Provide the [x, y] coordinate of the cell's center where the given text is located.  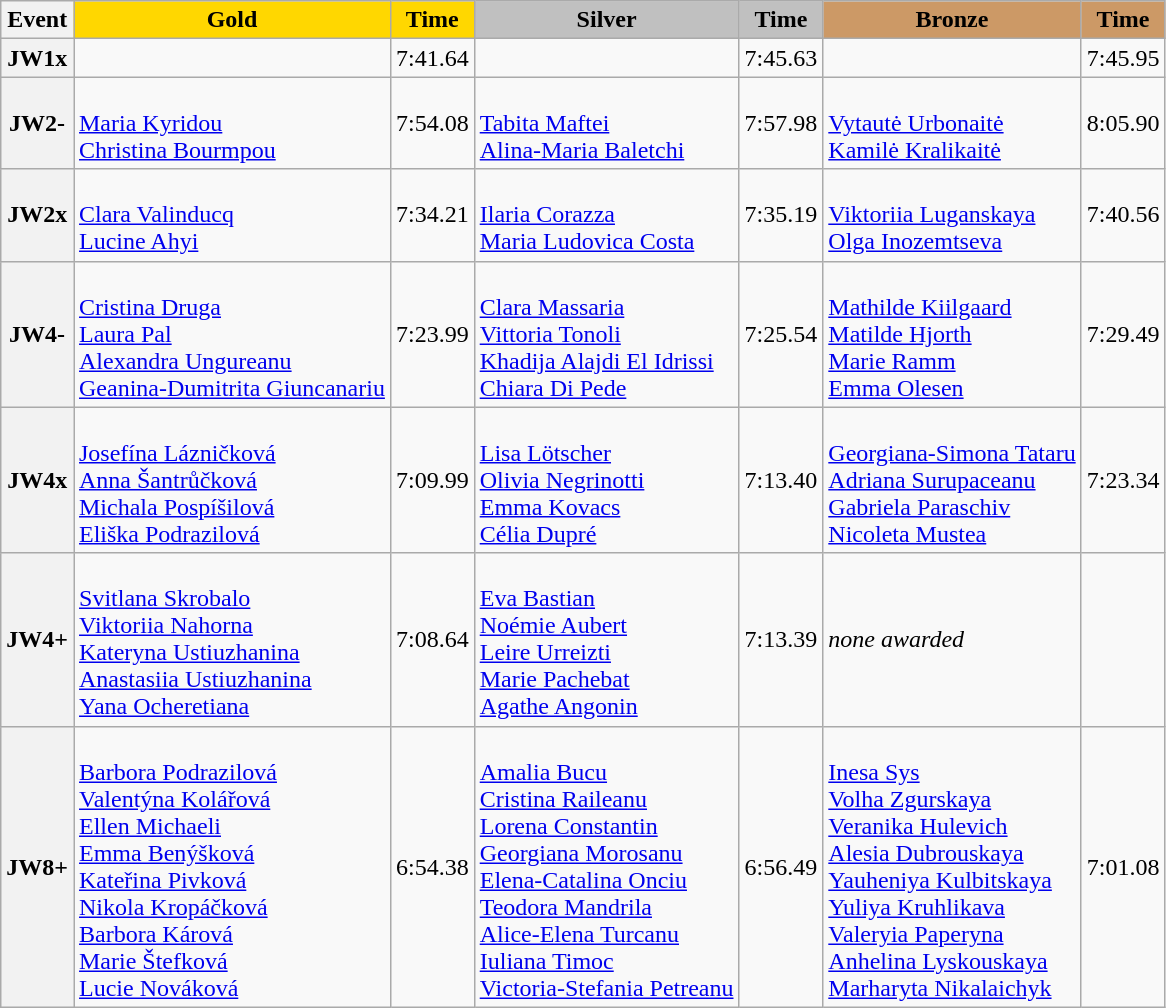
7:54.08 [432, 123]
7:25.54 [781, 334]
Georgiana-Simona TataruAdriana SurupaceanuGabriela ParaschivNicoleta Mustea [952, 480]
7:13.40 [781, 480]
Tabita MafteiAlina-Maria Baletchi [606, 123]
7:01.08 [1123, 866]
Lisa LötscherOlivia NegrinottiEmma KovacsCélia Dupré [606, 480]
7:57.98 [781, 123]
7:35.19 [781, 215]
Gold [232, 20]
Eva BastianNoémie AubertLeire UrreiztiMarie PachebatAgathe Angonin [606, 640]
7:45.95 [1123, 58]
Josefína LázničkováAnna ŠantrůčkováMichala PospíšilováEliška Podrazilová [232, 480]
JW4+ [38, 640]
JW8+ [38, 866]
6:56.49 [781, 866]
Viktoriia LuganskayaOlga Inozemtseva [952, 215]
7:08.64 [432, 640]
8:05.90 [1123, 123]
7:13.39 [781, 640]
Clara MassariaVittoria TonoliKhadija Alajdi El IdrissiChiara Di Pede [606, 334]
JW1x [38, 58]
7:34.21 [432, 215]
Bronze [952, 20]
Mathilde KiilgaardMatilde HjorthMarie RammEmma Olesen [952, 334]
7:41.64 [432, 58]
Maria KyridouChristina Bourmpou [232, 123]
none awarded [952, 640]
6:54.38 [432, 866]
7:45.63 [781, 58]
Svitlana SkrobaloViktoriia NahornaKateryna UstiuzhaninaAnastasiia UstiuzhaninaYana Ocheretiana [232, 640]
Event [38, 20]
Cristina DrugaLaura PalAlexandra UngureanuGeanina-Dumitrita Giuncanariu [232, 334]
7:23.34 [1123, 480]
Ilaria CorazzaMaria Ludovica Costa [606, 215]
7:23.99 [432, 334]
Clara ValinducqLucine Ahyi [232, 215]
JW4- [38, 334]
7:40.56 [1123, 215]
Silver [606, 20]
7:29.49 [1123, 334]
JW2x [38, 215]
JW2- [38, 123]
7:09.99 [432, 480]
Barbora PodrazilováValentýna KolářováEllen MichaeliEmma BenýškováKateřina PivkováNikola KropáčkováBarbora KárováMarie ŠtefkováLucie Nováková [232, 866]
Vytautė UrbonaitėKamilė Kralikaitė [952, 123]
JW4x [38, 480]
